Provide the (x, y) coordinate of the cell's center where the given text is located.  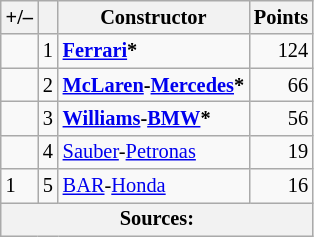
Sauber-Petronas (154, 152)
66 (281, 85)
56 (281, 118)
2 (48, 85)
Points (281, 17)
Ferrari* (154, 51)
4 (48, 152)
124 (281, 51)
+/– (20, 17)
5 (48, 186)
Sources: (157, 219)
16 (281, 186)
Constructor (154, 17)
Williams-BMW* (154, 118)
McLaren-Mercedes* (154, 85)
19 (281, 152)
BAR-Honda (154, 186)
3 (48, 118)
